Detect which cell encompasses the target text, then output its [X, Y] center coordinate. 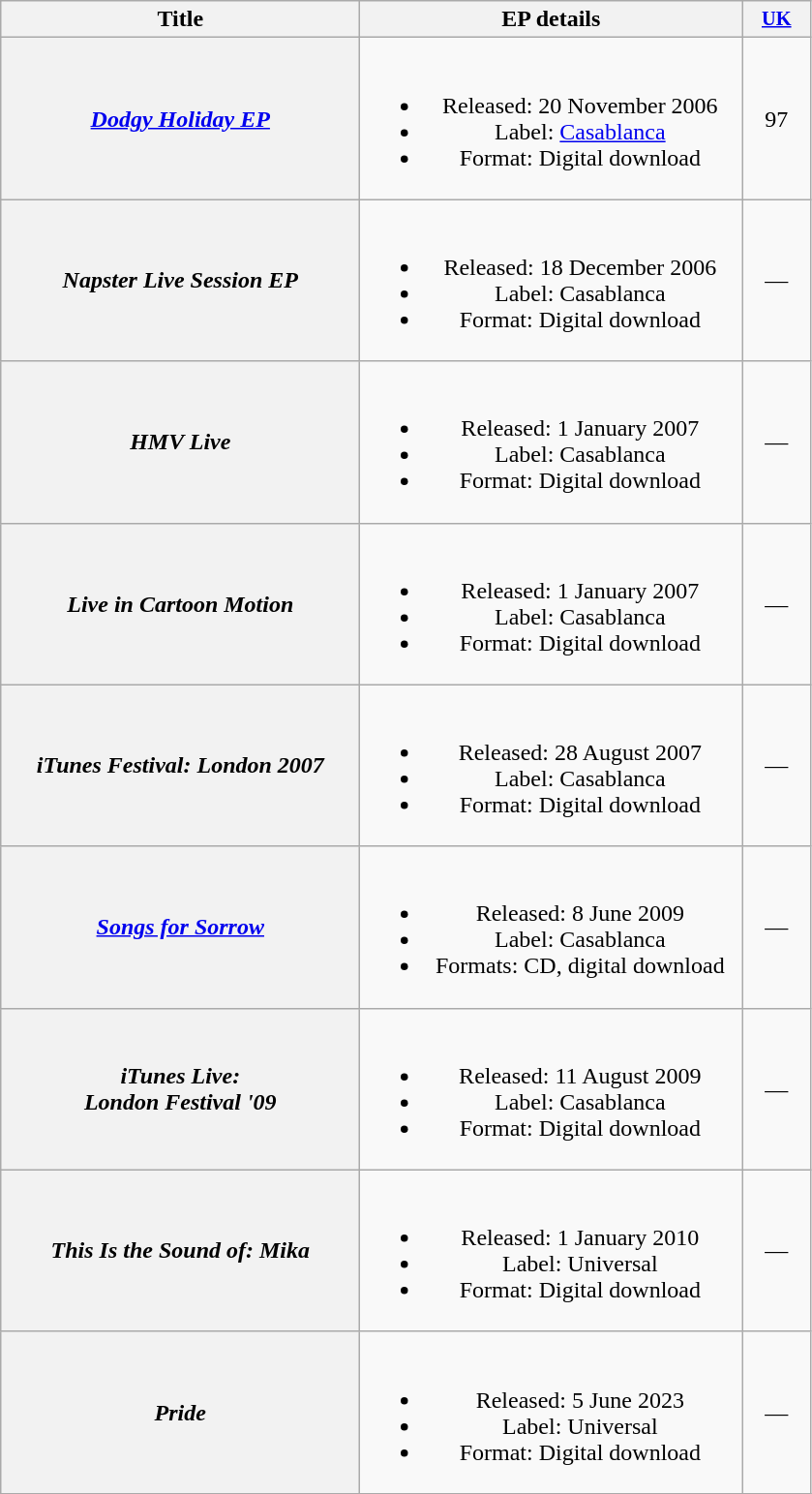
Released: 18 December 2006Label: CasablancaFormat: Digital download [552, 281]
Live in Cartoon Motion [180, 604]
Songs for Sorrow [180, 928]
Released: 5 June 2023Label: UniversalFormat: Digital download [552, 1412]
Pride [180, 1412]
iTunes Live:London Festival '09 [180, 1088]
Napster Live Session EP [180, 281]
Released: 20 November 2006Label: CasablancaFormat: Digital download [552, 118]
97 [776, 118]
Released: 1 January 2010Label: UniversalFormat: Digital download [552, 1251]
UK [776, 19]
iTunes Festival: London 2007 [180, 765]
HMV Live [180, 442]
Released: 11 August 2009Label: CasablancaFormat: Digital download [552, 1088]
Released: 8 June 2009Label: CasablancaFormats: CD, digital download [552, 928]
EP details [552, 19]
This Is the Sound of: Mika [180, 1251]
Dodgy Holiday EP [180, 118]
Released: 28 August 2007Label: CasablancaFormat: Digital download [552, 765]
Title [180, 19]
